Pinpoint the cell where the given text exists, returning its [x, y] midpoint coordinate. 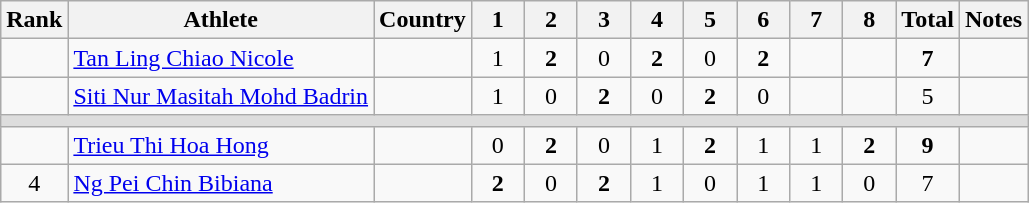
Siti Nur Masitah Mohd Badrin [221, 96]
6 [764, 20]
Rank [34, 20]
Tan Ling Chiao Nicole [221, 58]
Athlete [221, 20]
Total [928, 20]
8 [870, 20]
9 [928, 145]
Trieu Thi Hoa Hong [221, 145]
Country [423, 20]
Ng Pei Chin Bibiana [221, 183]
3 [604, 20]
Notes [993, 20]
